From the cell containing the given text, extract its center point as [X, Y] coordinate. 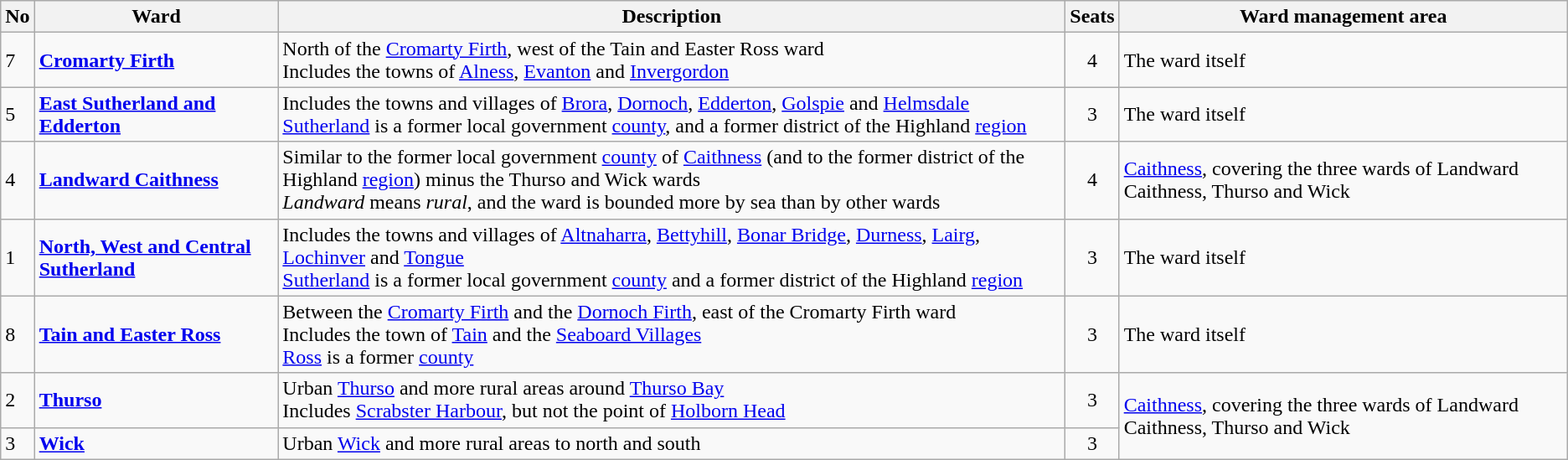
Cromarty Firth [156, 60]
Tain and Easter Ross [156, 334]
Landward Caithness [156, 180]
North, West and Central Sutherland [156, 257]
Urban Thurso and more rural areas around Thurso Bay Includes Scrabster Harbour, but not the point of Holborn Head [672, 401]
Description [672, 17]
7 [18, 60]
East Sutherland and Edderton [156, 114]
Urban Wick and more rural areas to north and south [672, 443]
Wick [156, 443]
Ward management area [1344, 17]
Ward [156, 17]
5 [18, 114]
Seats [1092, 17]
2 [18, 401]
North of the Cromarty Firth, west of the Tain and Easter Ross ward Includes the towns of Alness, Evanton and Invergordon [672, 60]
1 [18, 257]
Thurso [156, 401]
No [18, 17]
8 [18, 334]
